Provide the (x, y) coordinate of the cell's center where the given text is located.  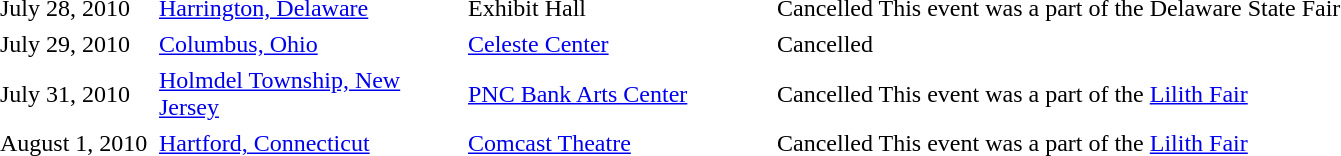
Columbus, Ohio (309, 44)
PNC Bank Arts Center (618, 94)
Celeste Center (618, 44)
Holmdel Township, New Jersey (309, 94)
